Search for the cell housing the specified text and yield its (x, y) center coordinate. 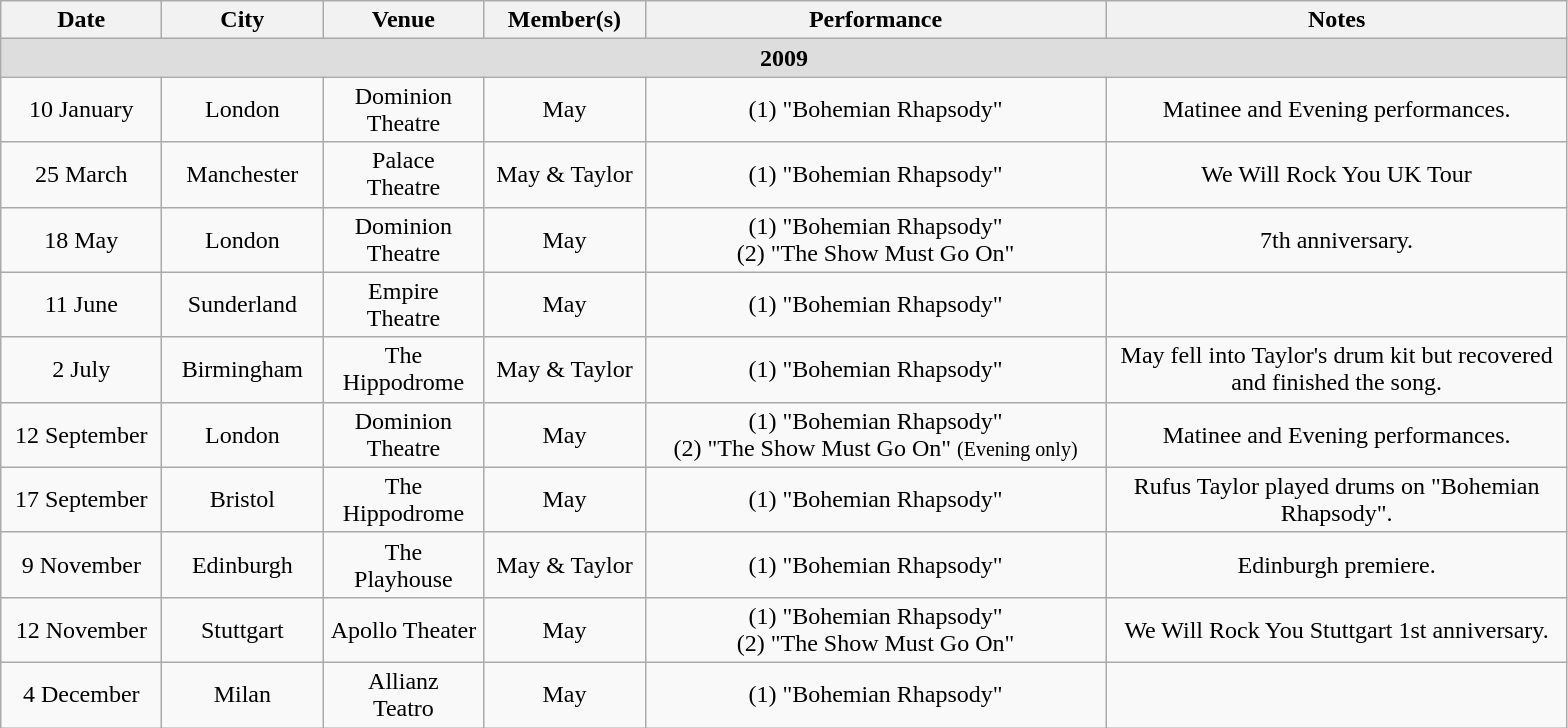
May fell into Taylor's drum kit but recovered and finished the song. (1336, 370)
Edinburgh premiere. (1336, 564)
Manchester (242, 174)
We Will Rock You UK Tour (1336, 174)
Performance (876, 20)
Allianz Teatro (404, 694)
Member(s) (564, 20)
Palace Theatre (404, 174)
Sunderland (242, 304)
12 September (82, 434)
Date (82, 20)
18 May (82, 240)
Edinburgh (242, 564)
2 July (82, 370)
Milan (242, 694)
Birmingham (242, 370)
(1) "Bohemian Rhapsody" (2) "The Show Must Go On" (Evening only) (876, 434)
11 June (82, 304)
4 December (82, 694)
Venue (404, 20)
7th anniversary. (1336, 240)
25 March (82, 174)
17 September (82, 500)
Rufus Taylor played drums on "Bohemian Rhapsody". (1336, 500)
We Will Rock You Stuttgart 1st anniversary. (1336, 630)
The Playhouse (404, 564)
2009 (784, 58)
Apollo Theater (404, 630)
Stuttgart (242, 630)
Notes (1336, 20)
Bristol (242, 500)
10 January (82, 110)
Empire Theatre (404, 304)
12 November (82, 630)
City (242, 20)
9 November (82, 564)
